Provide the [X, Y] coordinate of the cell's center where the given text is located.  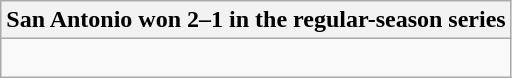
San Antonio won 2–1 in the regular-season series [256, 20]
